Identify which cell holds the provided text, then report its (x, y) central coordinate. 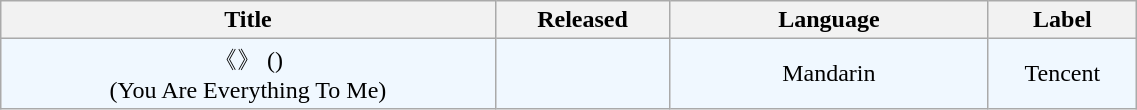
Released (582, 20)
Language (829, 20)
《》 ()(You Are Everything To Me) (248, 74)
Mandarin (829, 74)
Label (1062, 20)
Tencent (1062, 74)
Title (248, 20)
